Output the (X, Y) coordinate of the center of the cell containing the given text.  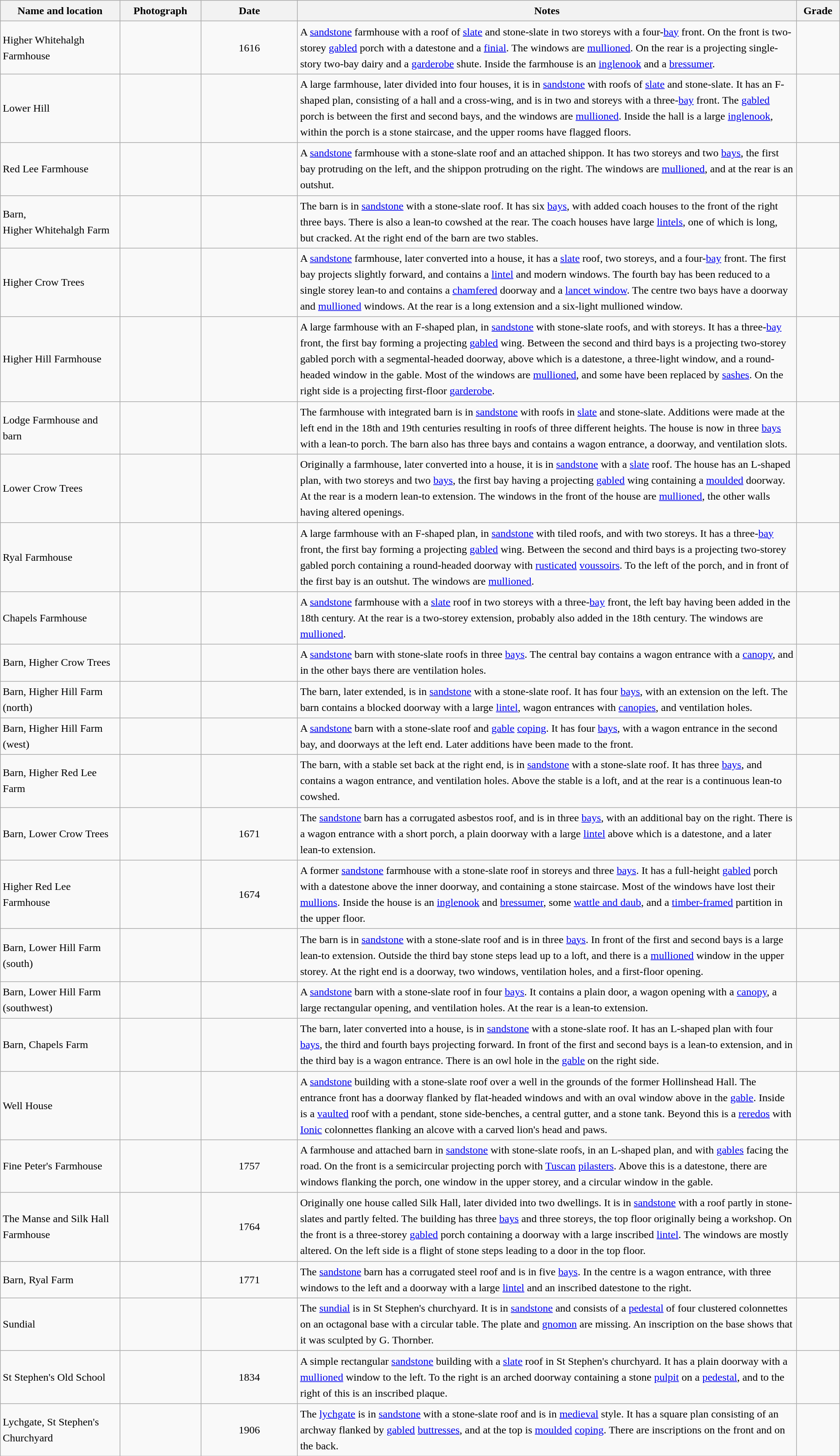
1834 (249, 1377)
Lower Crow Trees (60, 488)
1674 (249, 895)
Higher Crow Trees (60, 283)
Higher Whitehalgh Farmhouse (60, 48)
Barn, Higher Red Lee Farm (60, 781)
Barn, Lower Hill Farm (southwest) (60, 1000)
Photograph (160, 11)
Name and location (60, 11)
Well House (60, 1106)
Fine Peter's Farmhouse (60, 1166)
Date (249, 11)
Sundial (60, 1324)
1771 (249, 1279)
Barn, Lower Hill Farm (south) (60, 955)
Barn, Ryal Farm (60, 1279)
1764 (249, 1227)
Lodge Farmhouse and barn (60, 428)
Grade (818, 11)
1906 (249, 1430)
Barn,Higher Whitehalgh Farm (60, 221)
Higher Hill Farmhouse (60, 359)
The Manse and Silk Hall Farmhouse (60, 1227)
1671 (249, 834)
Lychgate, St Stephen's Churchyard (60, 1430)
Barn, Chapels Farm (60, 1044)
Lower Hill (60, 108)
Ryal Farmhouse (60, 557)
Barn, Higher Hill Farm (north) (60, 700)
Barn, Higher Crow Trees (60, 663)
Notes (547, 11)
Barn, Lower Crow Trees (60, 834)
Chapels Farmhouse (60, 617)
Higher Red Lee Farmhouse (60, 895)
Red Lee Farmhouse (60, 169)
1616 (249, 48)
1757 (249, 1166)
St Stephen's Old School (60, 1377)
Barn, Higher Hill Farm (west) (60, 736)
